Scan for the cell matching the given text and deliver its [x, y] coordinate at center. 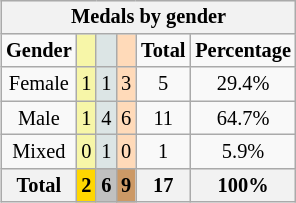
Female [38, 84]
9 [126, 185]
2 [87, 185]
17 [163, 185]
Medals by gender [148, 17]
Percentage [243, 51]
4 [106, 118]
Male [38, 118]
29.4% [243, 84]
11 [163, 118]
5 [163, 84]
64.7% [243, 118]
100% [243, 185]
5.9% [243, 152]
Mixed [38, 152]
3 [126, 84]
Gender [38, 51]
